From the cell containing the given text, extract its center point as [X, Y] coordinate. 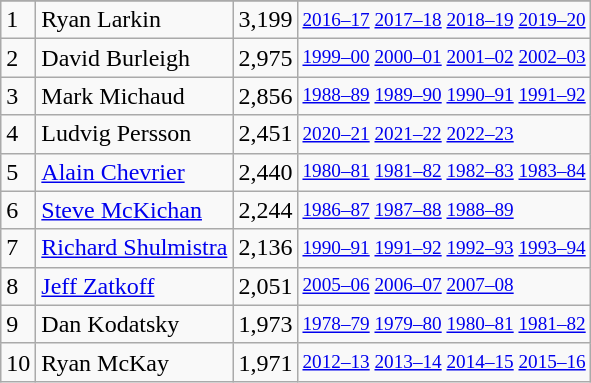
2,244 [266, 210]
3,199 [266, 20]
1999–00 2000–01 2001–02 2002–03 [444, 58]
3 [18, 96]
Richard Shulmistra [134, 248]
1,973 [266, 324]
2,051 [266, 286]
1978–79 1979–80 1980–81 1981–82 [444, 324]
9 [18, 324]
Jeff Zatkoff [134, 286]
7 [18, 248]
Mark Michaud [134, 96]
1,971 [266, 362]
Alain Chevrier [134, 172]
2020–21 2021–22 2022–23 [444, 134]
10 [18, 362]
2,975 [266, 58]
Ryan McKay [134, 362]
1 [18, 20]
Ludvig Persson [134, 134]
1990–91 1991–92 1992–93 1993–94 [444, 248]
5 [18, 172]
2,136 [266, 248]
2,440 [266, 172]
David Burleigh [134, 58]
1980–81 1981–82 1982–83 1983–84 [444, 172]
4 [18, 134]
2016–17 2017–18 2018–19 2019–20 [444, 20]
1988–89 1989–90 1990–91 1991–92 [444, 96]
2 [18, 58]
2005–06 2006–07 2007–08 [444, 286]
2012–13 2013–14 2014–15 2015–16 [444, 362]
Dan Kodatsky [134, 324]
2,451 [266, 134]
6 [18, 210]
Steve McKichan [134, 210]
8 [18, 286]
1986–87 1987–88 1988–89 [444, 210]
2,856 [266, 96]
Ryan Larkin [134, 20]
